Return the (X, Y) coordinate for the center point of the cell that contains the specified text.  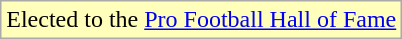
Elected to the Pro Football Hall of Fame (202, 20)
